Search for the cell housing the specified text and yield its [X, Y] center coordinate. 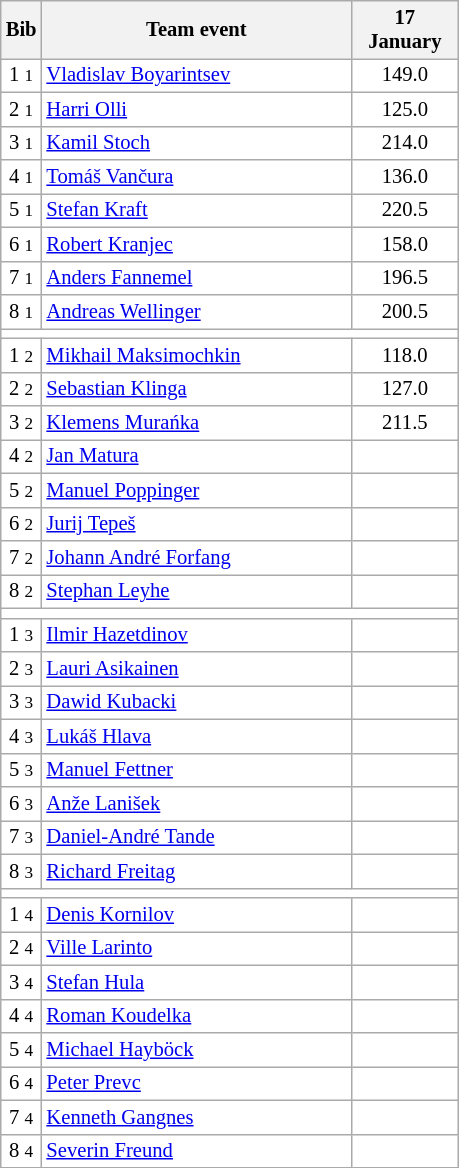
Lauri Asikainen [196, 669]
Severin Freund [196, 1151]
Jan Matura [196, 456]
2 4 [22, 948]
1 3 [22, 635]
Ville Larinto [196, 948]
Peter Prevc [196, 1083]
Johann André Forfang [196, 557]
8 1 [22, 311]
4 4 [22, 1016]
4 2 [22, 456]
Anders Fannemel [196, 278]
Team event [196, 29]
3 3 [22, 702]
196.5 [404, 278]
6 4 [22, 1083]
8 3 [22, 871]
211.5 [404, 423]
2 1 [22, 109]
Kamil Stoch [196, 143]
1 2 [22, 355]
Roman Koudelka [196, 1016]
7 3 [22, 837]
4 3 [22, 736]
Vladislav Boyarintsev [196, 75]
3 4 [22, 982]
7 2 [22, 557]
118.0 [404, 355]
6 1 [22, 244]
3 2 [22, 423]
5 1 [22, 210]
Mikhail Maksimochkin [196, 355]
Michael Hayböck [196, 1049]
8 2 [22, 591]
4 1 [22, 177]
7 4 [22, 1117]
Jurij Tepeš [196, 524]
3 1 [22, 143]
Harri Olli [196, 109]
Daniel-André Tande [196, 837]
8 4 [22, 1151]
Dawid Kubacki [196, 702]
1 1 [22, 75]
125.0 [404, 109]
214.0 [404, 143]
Manuel Poppinger [196, 490]
220.5 [404, 210]
Ilmir Hazetdinov [196, 635]
200.5 [404, 311]
136.0 [404, 177]
Stefan Kraft [196, 210]
Sebastian Klinga [196, 389]
2 2 [22, 389]
6 3 [22, 803]
Richard Freitag [196, 871]
158.0 [404, 244]
Manuel Fettner [196, 770]
6 2 [22, 524]
5 2 [22, 490]
Denis Kornilov [196, 915]
5 4 [22, 1049]
Stefan Hula [196, 982]
1 4 [22, 915]
Andreas Wellinger [196, 311]
Robert Kranjec [196, 244]
Tomáš Vančura [196, 177]
7 1 [22, 278]
Anže Lanišek [196, 803]
5 3 [22, 770]
Stephan Leyhe [196, 591]
149.0 [404, 75]
127.0 [404, 389]
Klemens Murańka [196, 423]
Lukáš Hlava [196, 736]
Bib [22, 29]
2 3 [22, 669]
Kenneth Gangnes [196, 1117]
17 January [404, 29]
